For the text-containing cell, return its midpoint in [X, Y] coordinate format. 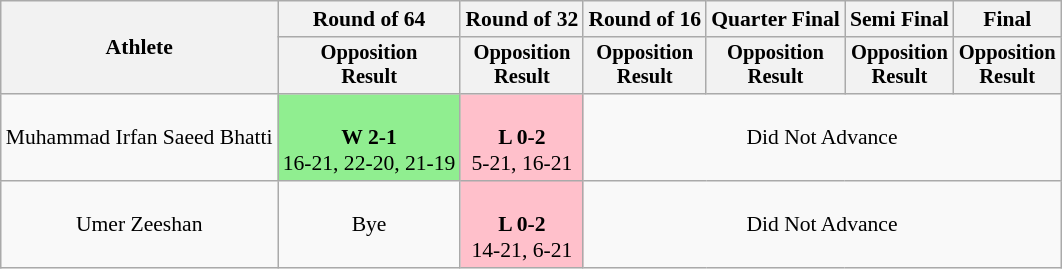
Round of 64 [370, 19]
W 2-1 16-21, 22-20, 21-19 [370, 138]
L 0-2 5-21, 16-21 [522, 138]
Bye [370, 224]
Round of 16 [644, 19]
L 0-2 14-21, 6-21 [522, 224]
Semi Final [900, 19]
Round of 32 [522, 19]
Quarter Final [776, 19]
Athlete [140, 48]
Muhammad Irfan Saeed Bhatti [140, 138]
Final [1008, 19]
Umer Zeeshan [140, 224]
